Determine the [X, Y] coordinate at the center of the cell enclosing the given text.  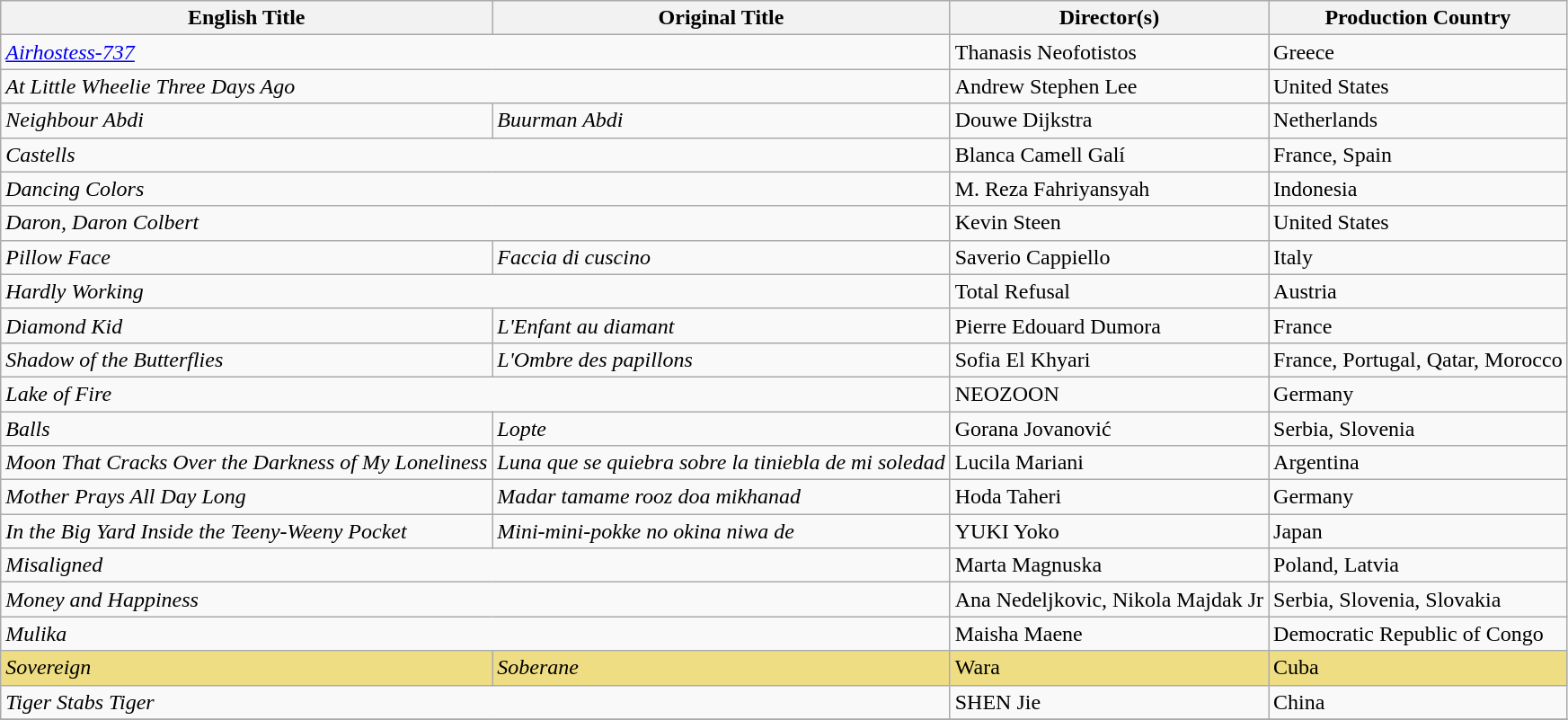
Buurman Abdi [721, 120]
Total Refusal [1109, 291]
Argentina [1418, 463]
Diamond Kid [246, 325]
Wara [1109, 668]
Douwe Dijkstra [1109, 120]
Castells [475, 155]
Italy [1418, 257]
Japan [1418, 531]
Serbia, Slovenia [1418, 429]
Luna que se quiebra sobre la tiniebla de mi soledad [721, 463]
Soberane [721, 668]
Maisha Maene [1109, 634]
Money and Happiness [475, 600]
Austria [1418, 291]
Hoda Taheri [1109, 497]
Tiger Stabs Tiger [475, 702]
Misaligned [475, 565]
Saverio Cappiello [1109, 257]
Democratic Republic of Congo [1418, 634]
SHEN Jie [1109, 702]
Airhostess-737 [475, 52]
Original Title [721, 18]
L'Enfant au diamant [721, 325]
Daron, Daron Colbert [475, 223]
France, Spain [1418, 155]
Gorana Jovanović [1109, 429]
Balls [246, 429]
Ana Nedeljkovic, Nikola Majdak Jr [1109, 600]
Lopte [721, 429]
Mini-mini-pokke no okina niwa de [721, 531]
English Title [246, 18]
NEOZOON [1109, 394]
Neighbour Abdi [246, 120]
Netherlands [1418, 120]
Mother Prays All Day Long [246, 497]
China [1418, 702]
Shadow of the Butterflies [246, 360]
Kevin Steen [1109, 223]
Director(s) [1109, 18]
Marta Magnuska [1109, 565]
YUKI Yoko [1109, 531]
Cuba [1418, 668]
Serbia, Slovenia, Slovakia [1418, 600]
Poland, Latvia [1418, 565]
Hardly Working [475, 291]
Indonesia [1418, 189]
Andrew Stephen Lee [1109, 86]
Dancing Colors [475, 189]
Lucila Mariani [1109, 463]
France, Portugal, Qatar, Morocco [1418, 360]
Pierre Edouard Dumora [1109, 325]
Pillow Face [246, 257]
Lake of Fire [475, 394]
L'Ombre des papillons [721, 360]
Moon That Cracks Over the Darkness of My Loneliness [246, 463]
France [1418, 325]
Mulika [475, 634]
M. Reza Fahriyansyah [1109, 189]
Faccia di cuscino [721, 257]
Sovereign [246, 668]
Greece [1418, 52]
Thanasis Neofotistos [1109, 52]
At Little Wheelie Three Days Ago [475, 86]
In the Big Yard Inside the Teeny-Weeny Pocket [246, 531]
Madar tamame rooz doa mikhanad [721, 497]
Sofia El Khyari [1109, 360]
Production Country [1418, 18]
Blanca Camell Galí [1109, 155]
